Detect which cell encompasses the target text, then output its (x, y) center coordinate. 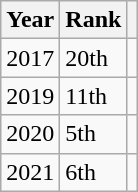
20th (94, 58)
2021 (30, 172)
2020 (30, 134)
Year (30, 20)
6th (94, 172)
Rank (94, 20)
5th (94, 134)
2019 (30, 96)
2017 (30, 58)
11th (94, 96)
